Identify which cell holds the provided text, then report its (X, Y) central coordinate. 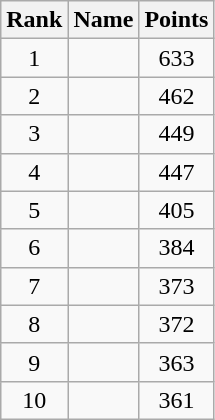
4 (34, 172)
1 (34, 58)
373 (176, 286)
6 (34, 248)
372 (176, 324)
449 (176, 134)
633 (176, 58)
363 (176, 362)
447 (176, 172)
Rank (34, 20)
3 (34, 134)
10 (34, 400)
7 (34, 286)
2 (34, 96)
361 (176, 400)
462 (176, 96)
Name (104, 20)
8 (34, 324)
5 (34, 210)
9 (34, 362)
Points (176, 20)
384 (176, 248)
405 (176, 210)
